Return the (x, y) coordinate for the center point of the cell that contains the specified text.  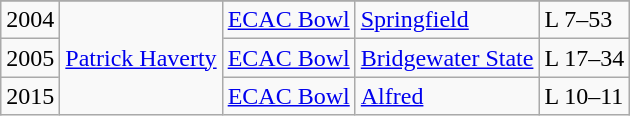
L 10–11 (584, 96)
Bridgewater State (447, 58)
Patrick Haverty (141, 58)
2015 (30, 96)
L 17–34 (584, 58)
2005 (30, 58)
L 7–53 (584, 20)
Springfield (447, 20)
Alfred (447, 96)
2004 (30, 20)
